Locate the cell with the specified text and output its (x, y) center coordinate. 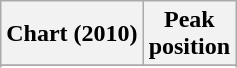
Peakposition (189, 34)
Chart (2010) (72, 34)
